Extract the [x, y] coordinate from the center of the cell holding the provided text.  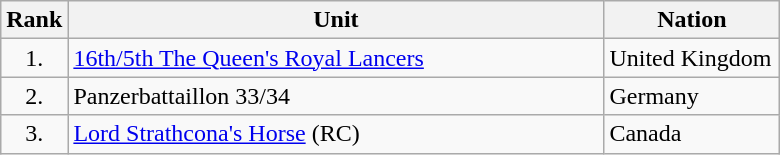
16th/5th The Queen's Royal Lancers [336, 58]
Lord Strathcona's Horse (RC) [336, 134]
Unit [336, 20]
Germany [692, 96]
3. [34, 134]
United Kingdom [692, 58]
Rank [34, 20]
1. [34, 58]
2. [34, 96]
Canada [692, 134]
Panzerbattaillon 33/34 [336, 96]
Nation [692, 20]
